Find where the given text appears and provide that cell's center as [x, y] coordinate. 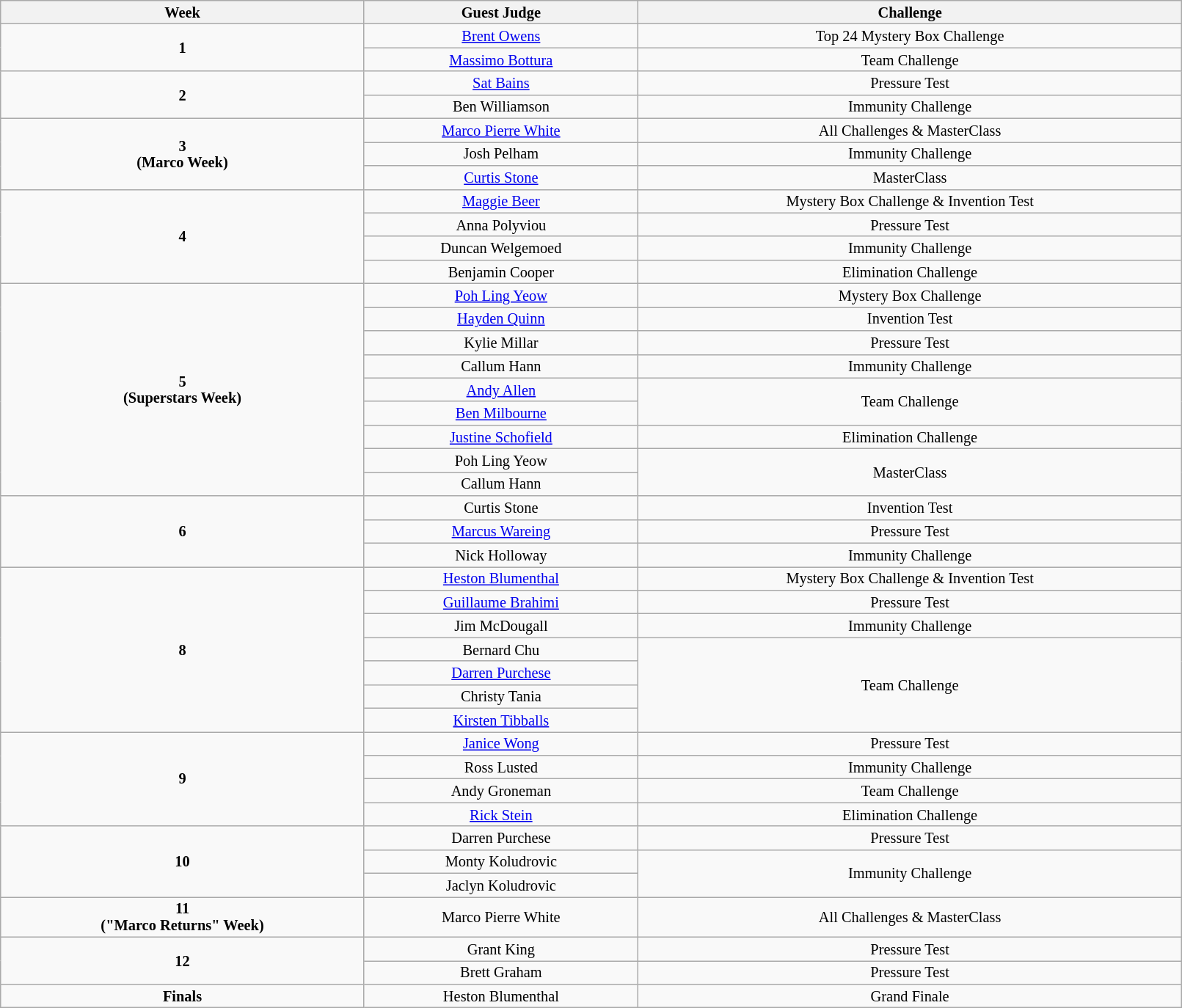
Bernard Chu [500, 649]
Kylie Millar [500, 343]
Guillaume Brahimi [500, 602]
Week [183, 12]
Brent Owens [500, 35]
Brett Graham [500, 972]
Marcus Wareing [500, 531]
Jaclyn Koludrovic [500, 885]
Ross Lusted [500, 767]
Justine Schofield [500, 437]
4 [183, 236]
Duncan Welgemoed [500, 248]
12 [183, 960]
1 [183, 47]
5(Superstars Week) [183, 389]
3(Marco Week) [183, 153]
Josh Pelham [500, 153]
Rick Stein [500, 814]
Ben Milbourne [500, 413]
Andy Allen [500, 390]
Ben Williamson [500, 106]
Top 24 Mystery Box Challenge [910, 35]
Maggie Beer [500, 201]
Mystery Box Challenge [910, 295]
Andy Groneman [500, 791]
Christy Tania [500, 696]
Sat Bains [500, 83]
Guest Judge [500, 12]
Monty Koludrovic [500, 861]
2 [183, 95]
Hayden Quinn [500, 318]
Kirsten Tibballs [500, 720]
Grant King [500, 949]
Finals [183, 996]
Massimo Bottura [500, 59]
Anna Polyviou [500, 224]
Challenge [910, 12]
10 [183, 861]
11("Marco Returns" Week) [183, 917]
9 [183, 779]
Janice Wong [500, 743]
Jim McDougall [500, 625]
Grand Finale [910, 996]
Benjamin Cooper [500, 271]
Nick Holloway [500, 555]
8 [183, 649]
6 [183, 531]
